Determine the [x, y] coordinate at the center of the cell enclosing the given text.  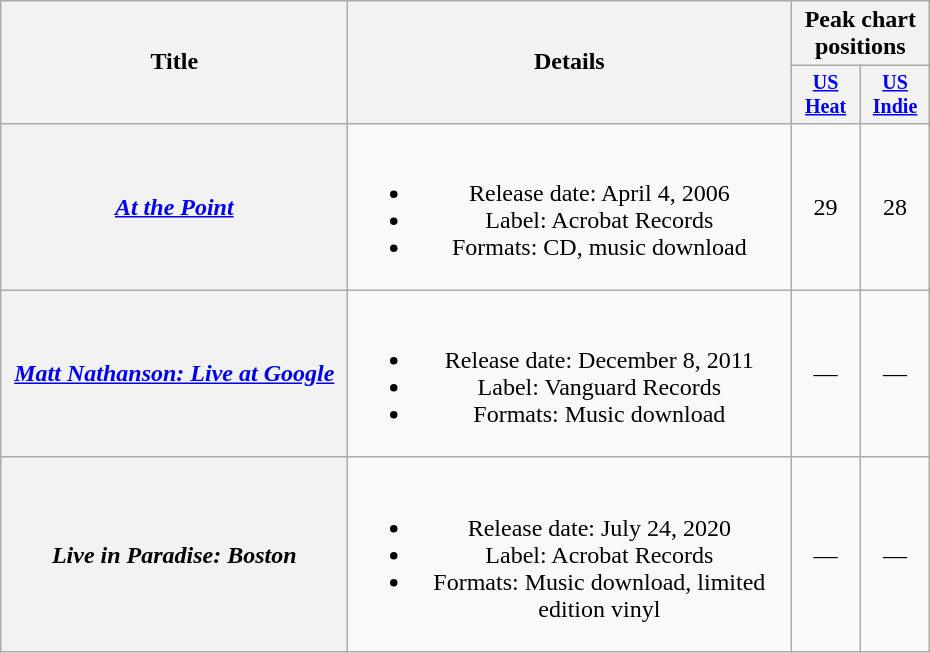
Matt Nathanson: Live at Google [174, 374]
29 [826, 206]
Title [174, 62]
Release date: April 4, 2006Label: Acrobat RecordsFormats: CD, music download [570, 206]
Release date: July 24, 2020Label: Acrobat RecordsFormats: Music download, limited edition vinyl [570, 554]
Details [570, 62]
USHeat [826, 94]
Release date: December 8, 2011Label: Vanguard RecordsFormats: Music download [570, 374]
US Indie [894, 94]
Live in Paradise: Boston [174, 554]
At the Point [174, 206]
28 [894, 206]
Peak chartpositions [860, 34]
